Pinpoint the cell where the given text exists, returning its [X, Y] midpoint coordinate. 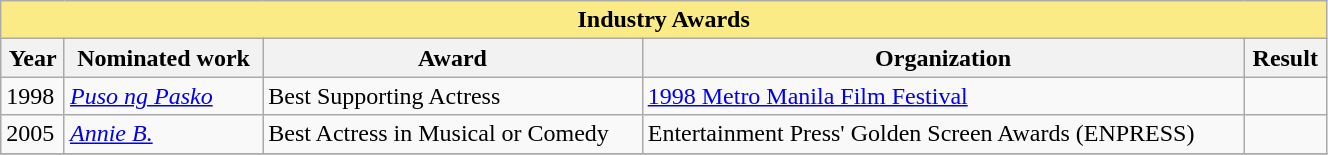
Result [1285, 58]
Industry Awards [664, 20]
1998 [33, 96]
2005 [33, 134]
Puso ng Pasko [163, 96]
Organization [943, 58]
Best Supporting Actress [452, 96]
1998 Metro Manila Film Festival [943, 96]
Annie B. [163, 134]
Best Actress in Musical or Comedy [452, 134]
Award [452, 58]
Nominated work [163, 58]
Year [33, 58]
Entertainment Press' Golden Screen Awards (ENPRESS) [943, 134]
